Detect which cell encompasses the target text, then output its (X, Y) center coordinate. 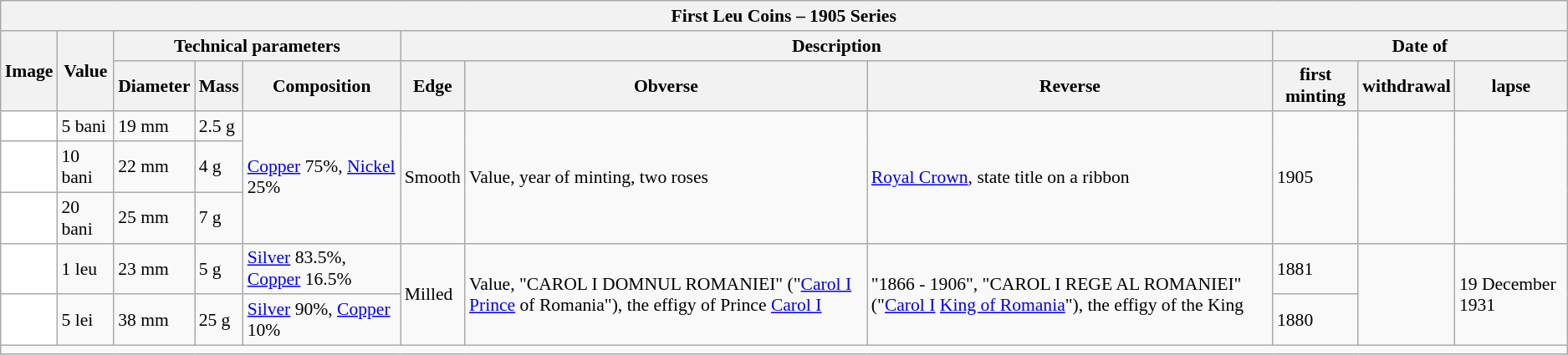
5 bani (85, 127)
withdrawal (1407, 85)
Silver 90%, Copper 10% (322, 321)
Obverse (666, 85)
19 mm (154, 127)
Milled (433, 294)
Diameter (154, 85)
Description (836, 46)
Royal Crown, state title on a ribbon (1070, 178)
1 leu (85, 269)
first minting (1315, 85)
"1866 - 1906", "CAROL I REGE AL ROMANIEI" ("Carol I King of Romania"), the effigy of the King (1070, 294)
Silver 83.5%, Copper 16.5% (322, 269)
5 g (219, 269)
22 mm (154, 167)
1905 (1315, 178)
5 lei (85, 321)
25 g (219, 321)
Date of (1420, 46)
Edge (433, 85)
Smooth (433, 178)
23 mm (154, 269)
38 mm (154, 321)
Value, "CAROL I DOMNUL ROMANIEI" ("Carol I Prince of Romania"), the effigy of Prince Carol I (666, 294)
Composition (322, 85)
4 g (219, 167)
Value, year of minting, two roses (666, 178)
Technical parameters (257, 46)
Value (85, 72)
1880 (1315, 321)
10 bani (85, 167)
Copper 75%, Nickel 25% (322, 178)
Reverse (1070, 85)
First Leu Coins – 1905 Series (784, 16)
lapse (1511, 85)
2.5 g (219, 127)
19 December 1931 (1511, 294)
1881 (1315, 269)
Image (29, 72)
20 bani (85, 217)
Mass (219, 85)
25 mm (154, 217)
7 g (219, 217)
